Pinpoint the cell where the given text exists, returning its [x, y] midpoint coordinate. 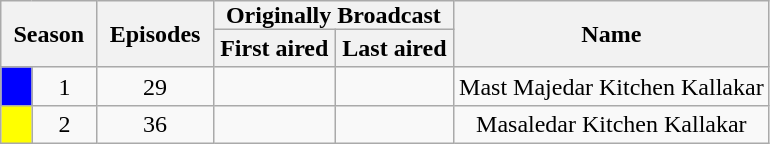
Episodes [155, 34]
Name [612, 34]
Mast Majedar Kitchen Kallakar [612, 86]
1 [64, 86]
2 [64, 124]
First aired [274, 48]
Originally Broadcast [333, 15]
29 [155, 86]
Masaledar Kitchen Kallakar [612, 124]
36 [155, 124]
Last aired [394, 48]
Season [49, 34]
